Determine the [X, Y] coordinate at the center of the cell enclosing the given text.  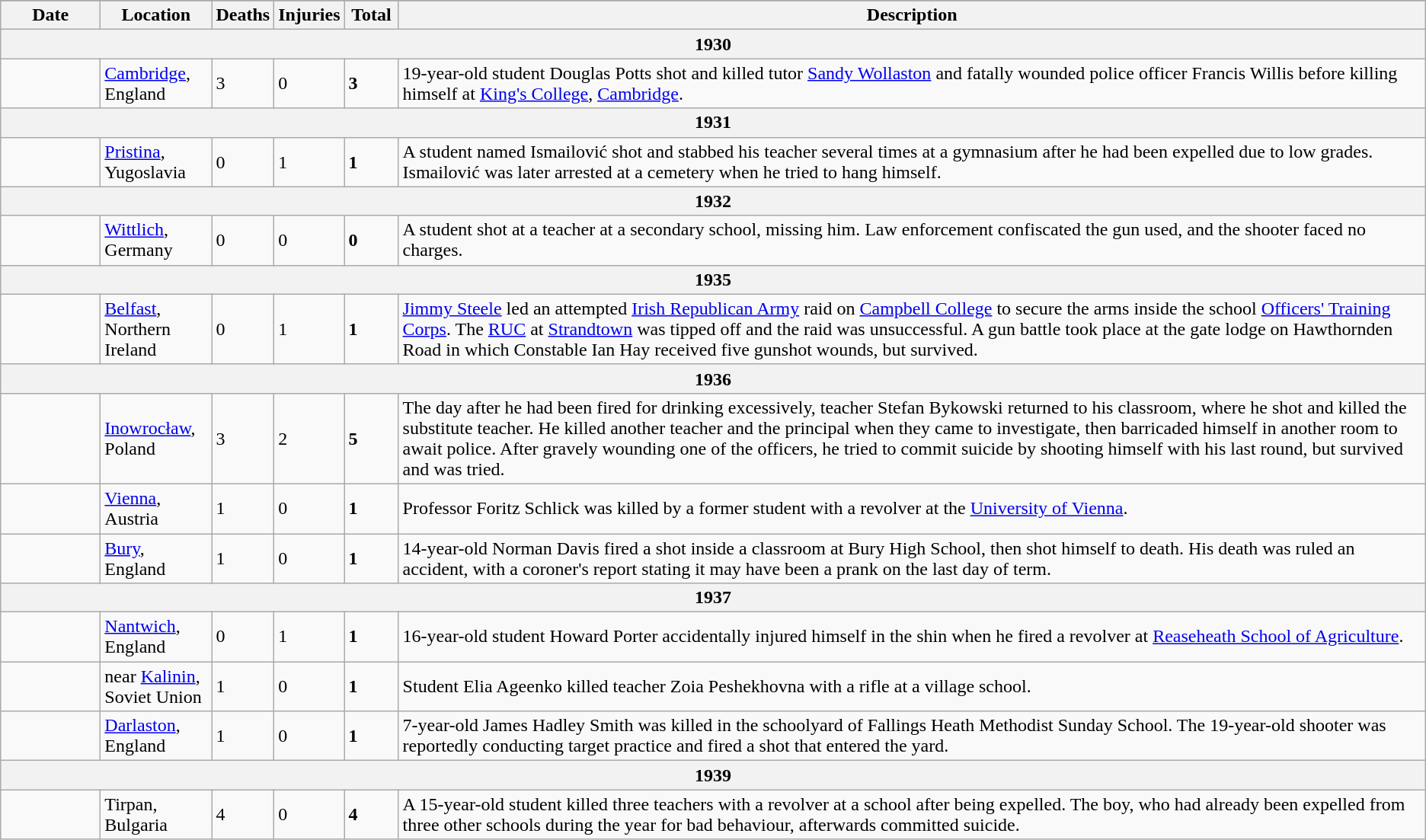
Deaths [243, 15]
1932 [713, 201]
Cambridge, England [156, 84]
5 [372, 439]
1936 [713, 378]
Nantwich, England [156, 637]
Location [156, 15]
1930 [713, 44]
Professor Foritz Schlick was killed by a former student with a revolver at the University of Vienna. [912, 509]
Pristina, Yugoslavia [156, 161]
Belfast, Northern Ireland [156, 329]
Bury, England [156, 557]
Description [912, 15]
Inowrocław, Poland [156, 439]
1931 [713, 123]
Total [372, 15]
1939 [713, 775]
1937 [713, 598]
A student shot at a teacher at a secondary school, missing him. Law enforcement confiscated the gun used, and the shooter faced no charges. [912, 241]
near Kalinin, Soviet Union [156, 687]
Vienna, Austria [156, 509]
2 [309, 439]
Tirpan, Bulgaria [156, 815]
Injuries [309, 15]
Wittlich, Germany [156, 241]
1935 [713, 279]
16-year-old student Howard Porter accidentally injured himself in the shin when he fired a revolver at Reaseheath School of Agriculture. [912, 637]
Darlaston, England [156, 736]
Student Elia Ageenko killed teacher Zoia Peshekhovna with a rifle at a village school. [912, 687]
Date [50, 15]
